For the text-containing cell, return its midpoint in [X, Y] coordinate format. 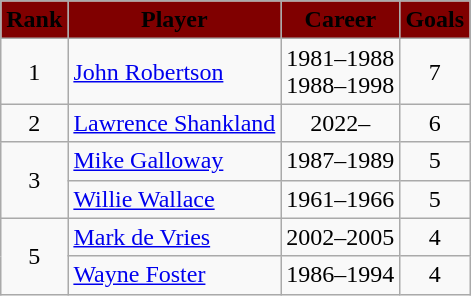
1986–1994 [340, 275]
Rank [34, 20]
7 [435, 72]
2 [34, 123]
3 [34, 180]
Mark de Vries [174, 237]
Goals [435, 20]
Player [174, 20]
Wayne Foster [174, 275]
Willie Wallace [174, 199]
1 [34, 72]
6 [435, 123]
1961–1966 [340, 199]
1987–1989 [340, 161]
John Robertson [174, 72]
Mike Galloway [174, 161]
1981–19881988–1998 [340, 72]
Career [340, 20]
2022– [340, 123]
2002–2005 [340, 237]
Lawrence Shankland [174, 123]
